Search for the cell housing the specified text and yield its [X, Y] center coordinate. 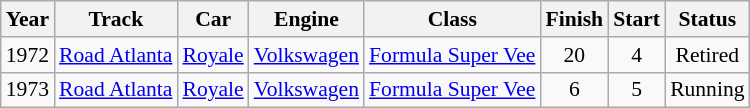
1972 [28, 55]
4 [636, 55]
Retired [707, 55]
Class [452, 19]
Engine [306, 19]
Running [707, 90]
1973 [28, 90]
Start [636, 19]
Car [212, 19]
6 [574, 90]
5 [636, 90]
20 [574, 55]
Year [28, 19]
Status [707, 19]
Track [116, 19]
Finish [574, 19]
